Scan for the cell matching the given text and deliver its (x, y) coordinate at center. 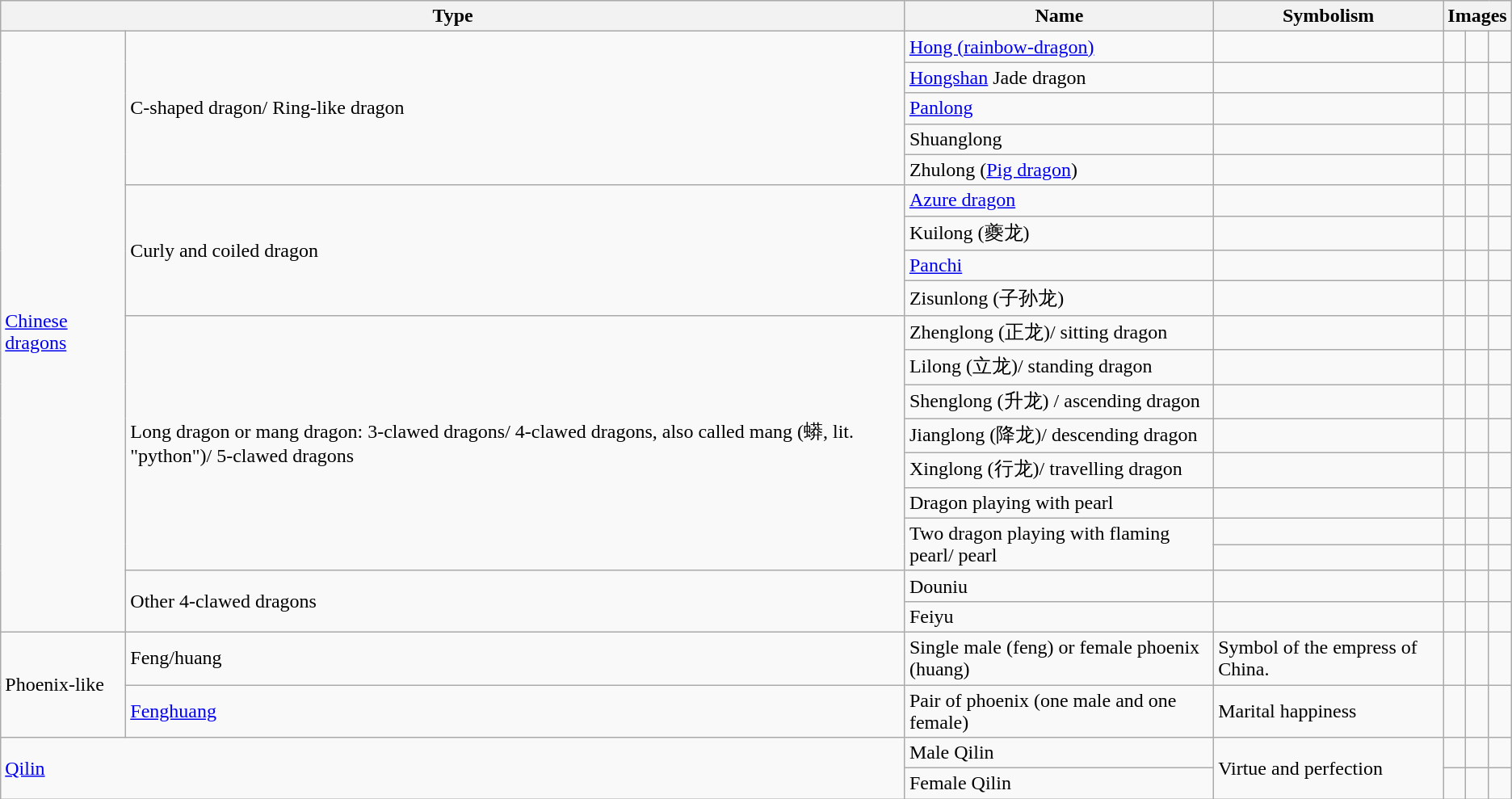
Single male (feng) or female phoenix (huang) (1059, 658)
Name (1059, 16)
Dragon playing with pearl (1059, 503)
Symbol of the empress of China. (1329, 658)
Hong (rainbow-dragon) (1059, 47)
Long dragon or mang dragon: 3-clawed dragons/ 4-clawed dragons, also called mang (蟒, lit. "python")/ 5-clawed dragons (515, 443)
Panchi (1059, 266)
C-shaped dragon/ Ring-like dragon (515, 108)
Chinese dragons (63, 332)
Virtue and perfection (1329, 768)
Qilin (453, 768)
Jianglong (降龙)/ descending dragon (1059, 436)
Feiyu (1059, 616)
Two dragon playing with flaming pearl/ pearl (1059, 545)
Hongshan Jade dragon (1059, 78)
Type (453, 16)
Pair of phoenix (one male and one female) (1059, 711)
Lilong (立龙)/ standing dragon (1059, 367)
Images (1477, 16)
Zhenglong (正龙)/ sitting dragon (1059, 333)
Xinglong (行龙)/ travelling dragon (1059, 470)
Shuanglong (1059, 139)
Phoenix-like (63, 684)
Shenglong (升龙) / ascending dragon (1059, 402)
Panlong (1059, 108)
Marital happiness (1329, 711)
Female Qilin (1059, 784)
Zisunlong (子孙龙) (1059, 299)
Curly and coiled dragon (515, 250)
Male Qilin (1059, 753)
Symbolism (1329, 16)
Kuilong (夔龙) (1059, 233)
Feng/huang (515, 658)
Azure dragon (1059, 200)
Zhulong (Pig dragon) (1059, 170)
Douniu (1059, 586)
Fenghuang (515, 711)
Other 4-clawed dragons (515, 601)
